Extract the [X, Y] coordinate from the center of the cell holding the provided text.  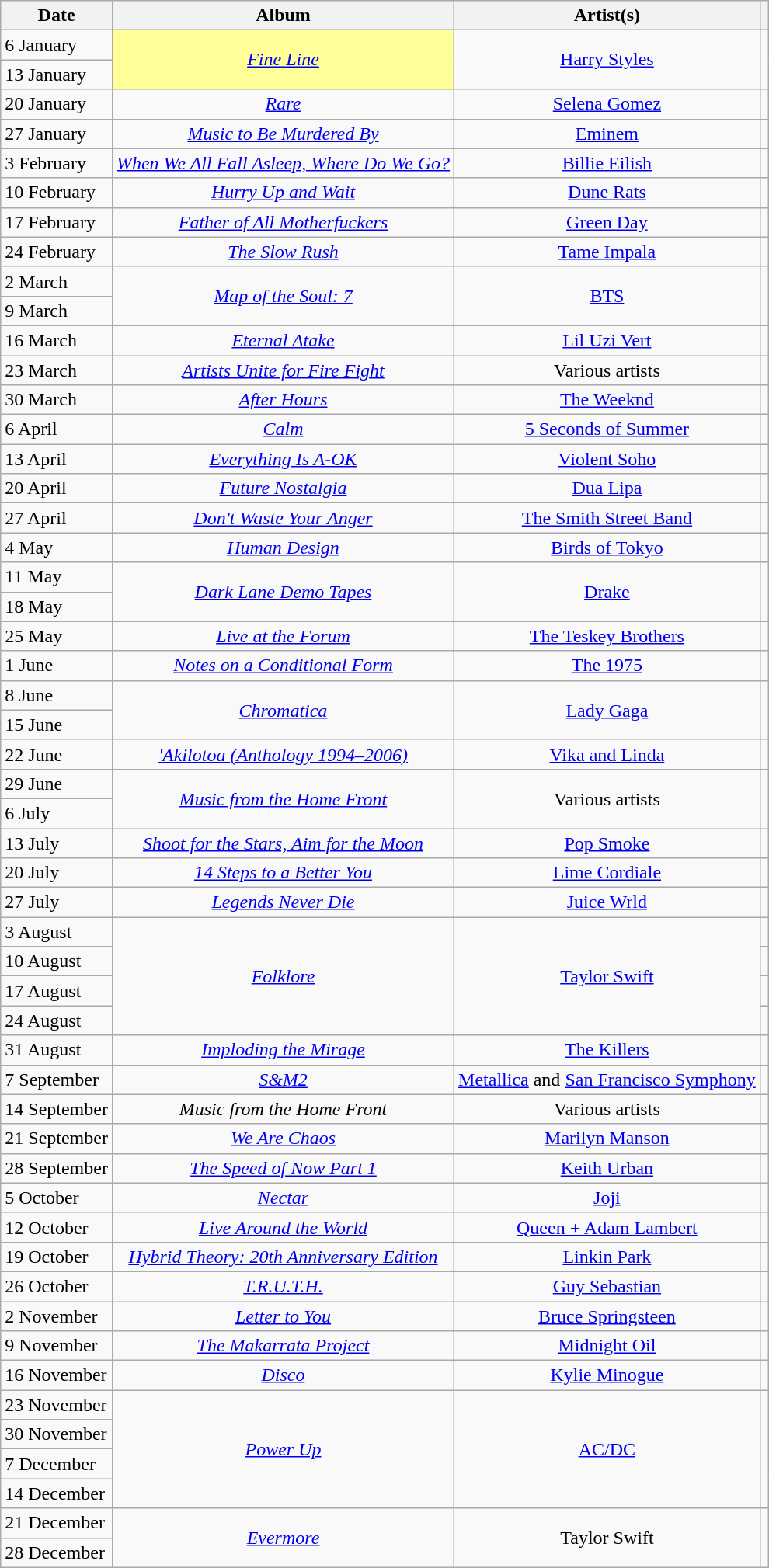
1 June [57, 666]
The Smith Street Band [607, 518]
Joji [607, 1198]
Shoot for the Stars, Aim for the Moon [283, 843]
29 June [57, 784]
Guy Sebastian [607, 1286]
Don't Waste Your Anger [283, 518]
14 September [57, 1109]
Metallica and San Francisco Symphony [607, 1080]
30 November [57, 1434]
The Killers [607, 1050]
Live at the Forum [283, 636]
10 August [57, 961]
27 April [57, 518]
21 September [57, 1139]
Violent Soho [607, 459]
30 March [57, 400]
Kylie Minogue [607, 1375]
20 July [57, 873]
Vika and Linda [607, 754]
Father of All Motherfuckers [283, 222]
We Are Chaos [283, 1139]
17 August [57, 991]
Hybrid Theory: 20th Anniversary Edition [283, 1257]
28 December [57, 1552]
After Hours [283, 400]
Billie Eilish [607, 163]
27 January [57, 134]
Lil Uzi Vert [607, 340]
2 March [57, 281]
7 December [57, 1464]
Map of the Soul: 7 [283, 296]
8 June [57, 695]
The Speed of Now Part 1 [283, 1168]
13 January [57, 75]
9 March [57, 311]
20 April [57, 488]
15 June [57, 725]
AC/DC [607, 1449]
Dune Rats [607, 193]
25 May [57, 636]
21 December [57, 1523]
Live Around the World [283, 1227]
Pop Smoke [607, 843]
5 Seconds of Summer [607, 429]
The Teskey Brothers [607, 636]
Marilyn Manson [607, 1139]
Letter to You [283, 1316]
Nectar [283, 1198]
Human Design [283, 548]
11 May [57, 577]
9 November [57, 1346]
T.R.U.T.H. [283, 1286]
The 1975 [607, 666]
18 May [57, 607]
6 April [57, 429]
Tame Impala [607, 252]
Eternal Atake [283, 340]
6 July [57, 813]
Birds of Tokyo [607, 548]
14 Steps to a Better You [283, 873]
Future Nostalgia [283, 488]
10 February [57, 193]
Rare [283, 104]
14 December [57, 1493]
6 January [57, 45]
Linkin Park [607, 1257]
Music to Be Murdered By [283, 134]
When We All Fall Asleep, Where Do We Go? [283, 163]
17 February [57, 222]
Hurry Up and Wait [283, 193]
5 October [57, 1198]
2 November [57, 1316]
24 August [57, 1020]
13 April [57, 459]
Evermore [283, 1538]
23 March [57, 370]
Album [283, 16]
The Makarrata Project [283, 1346]
Keith Urban [607, 1168]
Everything Is A-OK [283, 459]
7 September [57, 1080]
27 July [57, 902]
16 March [57, 340]
Disco [283, 1375]
26 October [57, 1286]
Dark Lane Demo Tapes [283, 592]
19 October [57, 1257]
Green Day [607, 222]
Chromatica [283, 710]
Fine Line [283, 60]
Lady Gaga [607, 710]
13 July [57, 843]
Midnight Oil [607, 1346]
Legends Never Die [283, 902]
Artist(s) [607, 16]
Lime Cordiale [607, 873]
'Akilotoa (Anthology 1994–2006) [283, 754]
Folklore [283, 976]
22 June [57, 754]
Artists Unite for Fire Fight [283, 370]
The Slow Rush [283, 252]
Bruce Springsteen [607, 1316]
Calm [283, 429]
Imploding the Mirage [283, 1050]
Date [57, 16]
3 August [57, 932]
Notes on a Conditional Form [283, 666]
20 January [57, 104]
Power Up [283, 1449]
24 February [57, 252]
4 May [57, 548]
S&M2 [283, 1080]
23 November [57, 1405]
28 September [57, 1168]
12 October [57, 1227]
31 August [57, 1050]
Juice Wrld [607, 902]
3 February [57, 163]
Queen + Adam Lambert [607, 1227]
Drake [607, 592]
Eminem [607, 134]
16 November [57, 1375]
Harry Styles [607, 60]
The Weeknd [607, 400]
BTS [607, 296]
Dua Lipa [607, 488]
Selena Gomez [607, 104]
